Capture the cell that displays the provided text and extract its [X, Y] central coordinate. 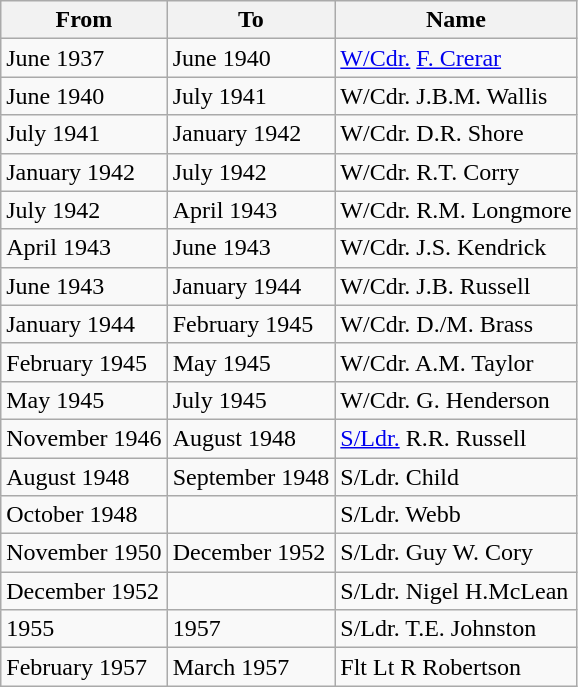
S/Ldr. Guy W. Cory [456, 553]
W/Cdr. R.T. Corry [456, 172]
W/Cdr. J.B.M. Wallis [456, 96]
W/Cdr. J.B. Russell [456, 286]
From [84, 20]
1957 [251, 629]
W/Cdr. J.S. Kendrick [456, 248]
November 1950 [84, 553]
W/Cdr. A.M. Taylor [456, 362]
To [251, 20]
September 1948 [251, 477]
W/Cdr. R.M. Longmore [456, 210]
March 1957 [251, 667]
W/Cdr. F. Crerar [456, 58]
S/Ldr. Webb [456, 515]
S/Ldr. R.R. Russell [456, 438]
S/Ldr. Child [456, 477]
W/Cdr. G. Henderson [456, 400]
S/Ldr. Nigel H.McLean [456, 591]
February 1957 [84, 667]
W/Cdr. D./M. Brass [456, 324]
November 1946 [84, 438]
October 1948 [84, 515]
W/Cdr. D.R. Shore [456, 134]
July 1945 [251, 400]
June 1937 [84, 58]
Flt Lt R Robertson [456, 667]
1955 [84, 629]
S/Ldr. T.E. Johnston [456, 629]
Name [456, 20]
